From the cell containing the given text, extract its center point as [x, y] coordinate. 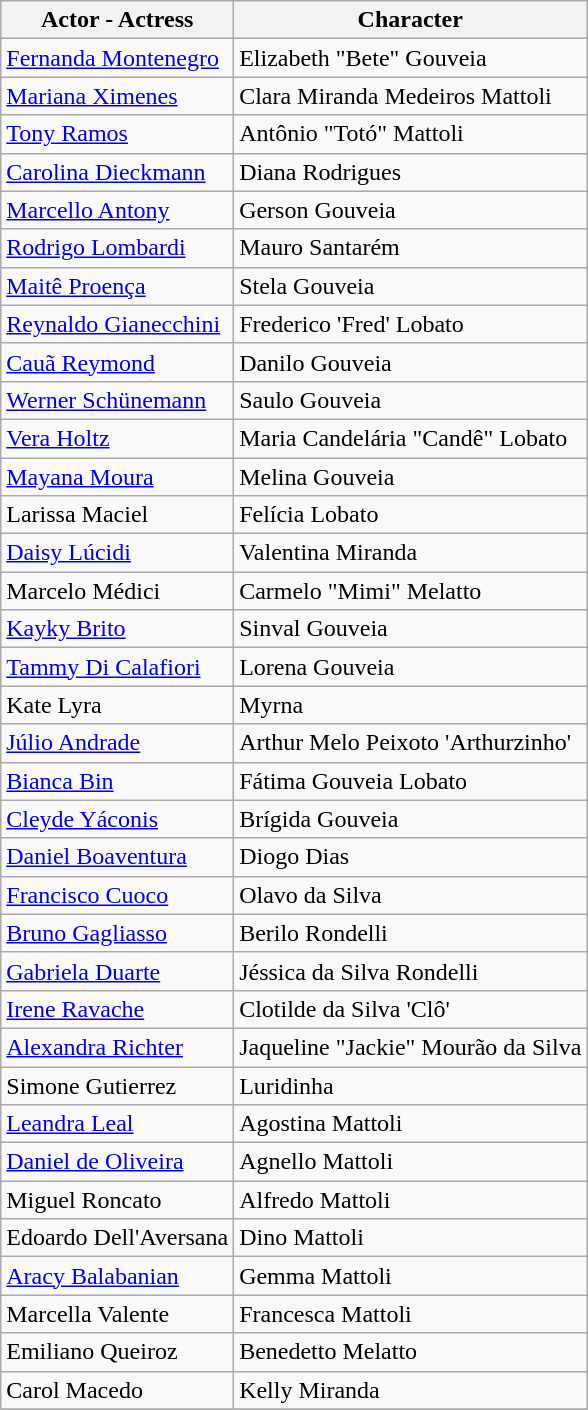
Júlio Andrade [118, 743]
Clotilde da Silva 'Clô' [410, 1009]
Edoardo Dell'Aversana [118, 1238]
Alfredo Mattoli [410, 1200]
Jéssica da Silva Rondelli [410, 971]
Elizabeth "Bete" Gouveia [410, 58]
Sinval Gouveia [410, 629]
Gabriela Duarte [118, 971]
Aracy Balabanian [118, 1276]
Actor - Actress [118, 20]
Tony Ramos [118, 134]
Diana Rodrigues [410, 172]
Antônio "Totó" Mattoli [410, 134]
Carol Macedo [118, 1390]
Maitê Proença [118, 286]
Olavo da Silva [410, 895]
Alexandra Richter [118, 1047]
Fernanda Montenegro [118, 58]
Gemma Mattoli [410, 1276]
Daisy Lúcidi [118, 553]
Werner Schünemann [118, 400]
Dino Mattoli [410, 1238]
Maria Candelária "Candê" Lobato [410, 438]
Vera Holtz [118, 438]
Agnello Mattoli [410, 1162]
Gerson Gouveia [410, 210]
Daniel Boaventura [118, 857]
Myrna [410, 705]
Clara Miranda Medeiros Mattoli [410, 96]
Kelly Miranda [410, 1390]
Bianca Bin [118, 781]
Tammy Di Calafiori [118, 667]
Bruno Gagliasso [118, 933]
Leandra Leal [118, 1124]
Brígida Gouveia [410, 819]
Marcelo Médici [118, 591]
Marcella Valente [118, 1314]
Carmelo "Mimi" Melatto [410, 591]
Cleyde Yáconis [118, 819]
Danilo Gouveia [410, 362]
Miguel Roncato [118, 1200]
Lorena Gouveia [410, 667]
Character [410, 20]
Reynaldo Gianecchini [118, 324]
Rodrigo Lombardi [118, 248]
Saulo Gouveia [410, 400]
Benedetto Melatto [410, 1352]
Kayky Brito [118, 629]
Mauro Santarém [410, 248]
Frederico 'Fred' Lobato [410, 324]
Marcello Antony [118, 210]
Fátima Gouveia Lobato [410, 781]
Arthur Melo Peixoto 'Arthurzinho' [410, 743]
Berilo Rondelli [410, 933]
Francesca Mattoli [410, 1314]
Luridinha [410, 1085]
Stela Gouveia [410, 286]
Melina Gouveia [410, 477]
Francisco Cuoco [118, 895]
Agostina Mattoli [410, 1124]
Mayana Moura [118, 477]
Carolina Dieckmann [118, 172]
Daniel de Oliveira [118, 1162]
Larissa Maciel [118, 515]
Emiliano Queiroz [118, 1352]
Simone Gutierrez [118, 1085]
Cauã Reymond [118, 362]
Valentina Miranda [410, 553]
Mariana Ximenes [118, 96]
Irene Ravache [118, 1009]
Jaqueline "Jackie" Mourão da Silva [410, 1047]
Felícia Lobato [410, 515]
Diogo Dias [410, 857]
Kate Lyra [118, 705]
